Return the [x, y] coordinate for the center point of the cell that contains the specified text.  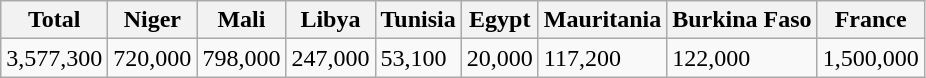
20,000 [500, 58]
53,100 [418, 58]
Tunisia [418, 20]
Total [54, 20]
Libya [330, 20]
720,000 [152, 58]
117,200 [602, 58]
122,000 [742, 58]
Mali [242, 20]
1,500,000 [870, 58]
3,577,300 [54, 58]
France [870, 20]
Mauritania [602, 20]
798,000 [242, 58]
Burkina Faso [742, 20]
Egypt [500, 20]
Niger [152, 20]
247,000 [330, 58]
